From the cell containing the given text, extract its center point as [X, Y] coordinate. 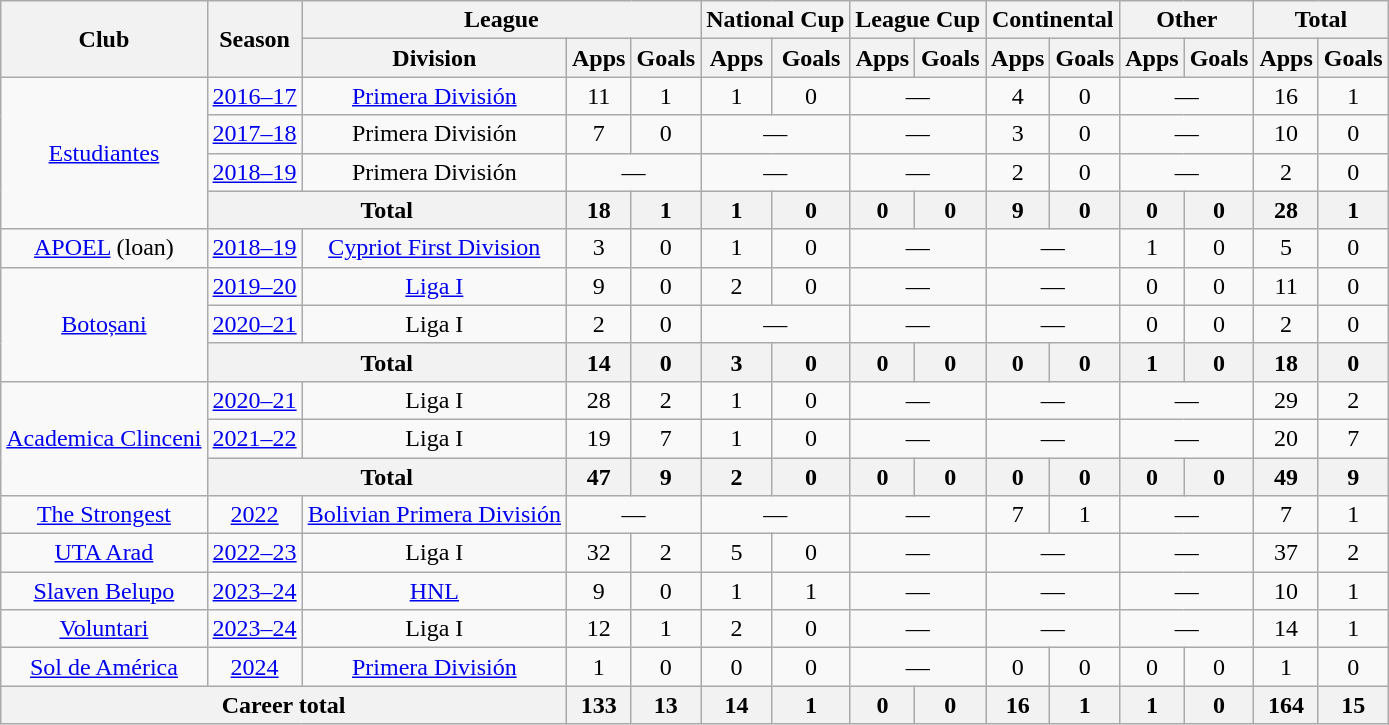
13 [666, 705]
HNL [434, 591]
29 [1286, 400]
37 [1286, 553]
Voluntari [104, 629]
Other [1187, 20]
4 [1018, 96]
Division [434, 58]
Season [254, 39]
Career total [284, 705]
Cypriot First Division [434, 248]
133 [599, 705]
49 [1286, 477]
20 [1286, 438]
2019–20 [254, 286]
National Cup [776, 20]
2022–23 [254, 553]
Continental [1053, 20]
164 [1286, 705]
League Cup [918, 20]
Botoșani [104, 324]
Estudiantes [104, 153]
Slaven Belupo [104, 591]
League [502, 20]
The Strongest [104, 515]
2022 [254, 515]
UTA Arad [104, 553]
47 [599, 477]
12 [599, 629]
Sol de América [104, 667]
Academica Clinceni [104, 438]
2024 [254, 667]
19 [599, 438]
2017–18 [254, 134]
15 [1353, 705]
2016–17 [254, 96]
Club [104, 39]
2021–22 [254, 438]
Bolivian Primera División [434, 515]
APOEL (loan) [104, 248]
32 [599, 553]
